Find where the given text appears and provide that cell's center as (X, Y) coordinate. 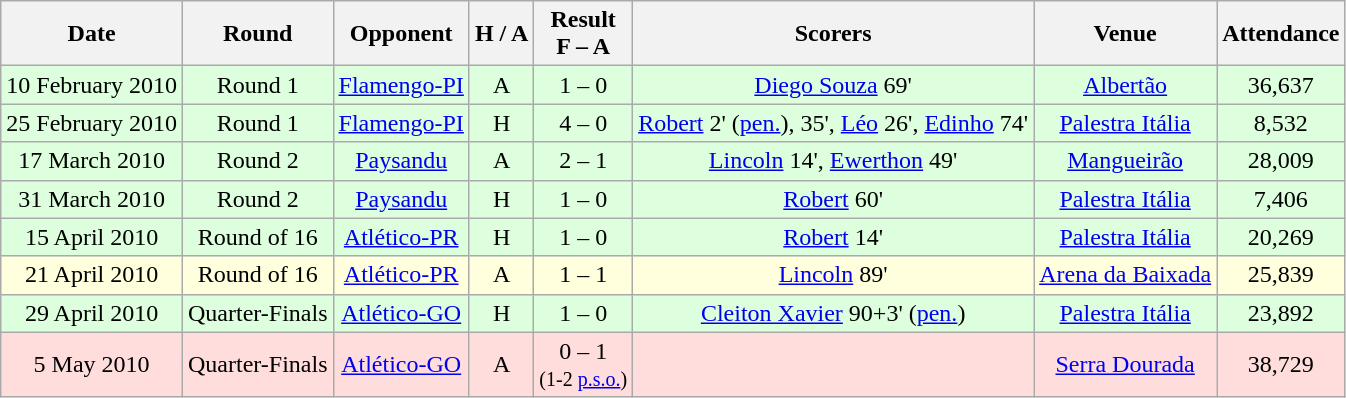
21 April 2010 (92, 275)
8,532 (1281, 123)
29 April 2010 (92, 313)
Diego Souza 69' (834, 85)
28,009 (1281, 161)
25,839 (1281, 275)
Robert 60' (834, 199)
Date (92, 34)
H / A (501, 34)
2 – 1 (584, 161)
Arena da Baixada (1126, 275)
Attendance (1281, 34)
Albertão (1126, 85)
38,729 (1281, 364)
Round (258, 34)
10 February 2010 (92, 85)
Cleiton Xavier 90+3' (pen.) (834, 313)
0 – 1(1-2 p.s.o.) (584, 364)
Robert 2' (pen.), 35', Léo 26', Edinho 74' (834, 123)
Robert 14' (834, 237)
Mangueirão (1126, 161)
Scorers (834, 34)
Lincoln 14', Ewerthon 49' (834, 161)
20,269 (1281, 237)
ResultF – A (584, 34)
Venue (1126, 34)
31 March 2010 (92, 199)
1 – 1 (584, 275)
Opponent (401, 34)
17 March 2010 (92, 161)
4 – 0 (584, 123)
Serra Dourada (1126, 364)
36,637 (1281, 85)
5 May 2010 (92, 364)
23,892 (1281, 313)
15 April 2010 (92, 237)
Lincoln 89' (834, 275)
7,406 (1281, 199)
25 February 2010 (92, 123)
